Determine the [x, y] coordinate at the center of the cell enclosing the given text.  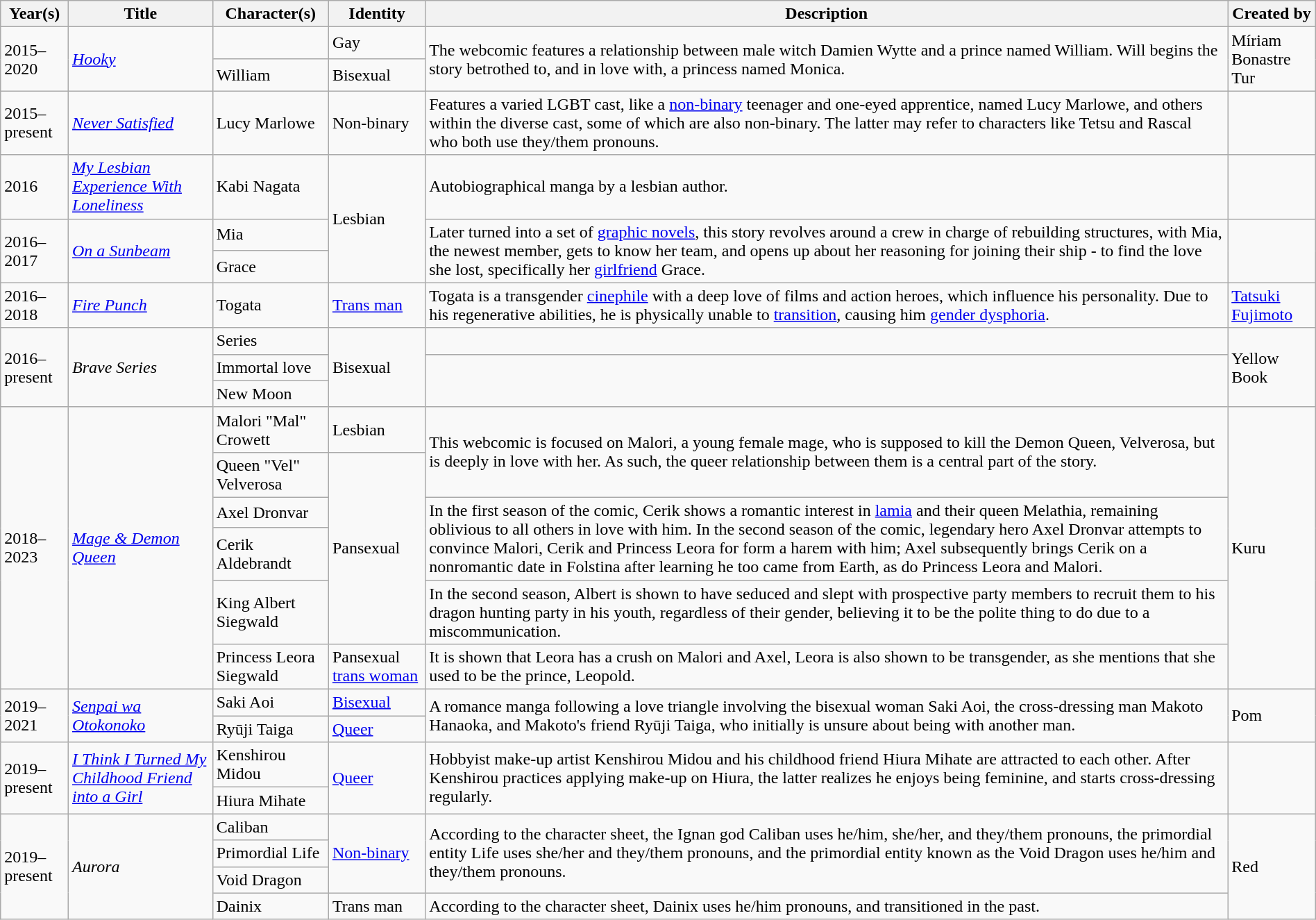
I Think I Turned My Childhood Friend into a Girl [140, 778]
Immortal love [271, 367]
Description [827, 14]
Hiura Mihate [271, 801]
Princess Leora Siegwald [271, 667]
Dainix [271, 906]
Caliban [271, 827]
2016–2018 [35, 306]
Autobiographical manga by a lesbian author. [827, 187]
Created by [1272, 14]
Tatsuki Fujimoto [1272, 306]
Pom [1272, 716]
Pansexual [376, 548]
2016–present [35, 367]
Character(s) [271, 14]
Never Satisfied [140, 123]
Grace [271, 267]
According to the character sheet, Dainix uses he/him pronouns, and transitioned in the past. [827, 906]
2015–present [35, 123]
Year(s) [35, 14]
Red [1272, 867]
Brave Series [140, 367]
Ryūji Taiga [271, 729]
Mage & Demon Queen [140, 548]
Series [271, 341]
Lucy Marlowe [271, 123]
Senpai wa Otokonoko [140, 716]
Kabi Nagata [271, 187]
2015–2020 [35, 59]
Queen "Vel" Velverosa [271, 475]
Yellow Book [1272, 367]
My Lesbian Experience With Loneliness [140, 187]
Axel Dronvar [271, 512]
Primordial Life [271, 853]
Kenshirou Midou [271, 765]
William [271, 75]
Mia [271, 235]
Title [140, 14]
2019–2021 [35, 716]
2016–2017 [35, 251]
Cerik Aldebrandt [271, 554]
2018–2023 [35, 548]
New Moon [271, 394]
Malori "Mal" Crowett [271, 429]
2016 [35, 187]
Pansexual trans woman [376, 667]
Fire Punch [140, 306]
Gay [376, 43]
Togata [271, 306]
King Albert Siegwald [271, 612]
Void Dragon [271, 880]
On a Sunbeam [140, 251]
Míriam Bonastre Tur [1272, 59]
Kuru [1272, 548]
Saki Aoi [271, 703]
Identity [376, 14]
Aurora [140, 867]
Hooky [140, 59]
